For the text-containing cell, return its midpoint in (X, Y) coordinate format. 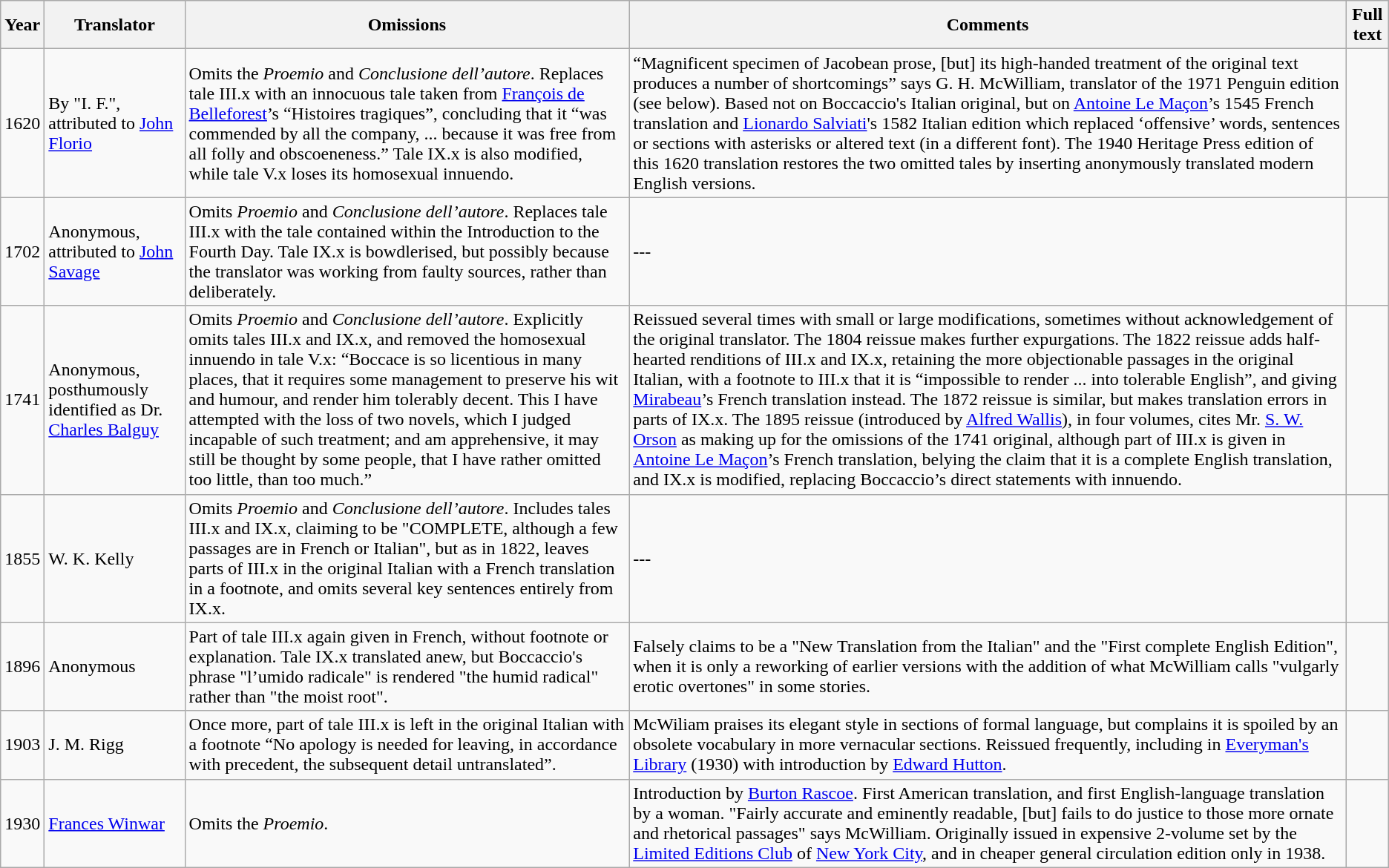
Anonymous, posthumously identified as Dr. Charles Balguy (114, 400)
Comments (988, 25)
Frances Winwar (114, 823)
1702 (22, 251)
1741 (22, 400)
Year (22, 25)
Omits the Proemio. (407, 823)
1896 (22, 666)
By "I. F.", attributed to John Florio (114, 123)
Anonymous (114, 666)
1930 (22, 823)
Full text (1367, 25)
1903 (22, 745)
1855 (22, 558)
Omissions (407, 25)
J. M. Rigg (114, 745)
Anonymous, attributed to John Savage (114, 251)
W. K. Kelly (114, 558)
1620 (22, 123)
Translator (114, 25)
